Locate the cell with the specified text and output its [X, Y] center coordinate. 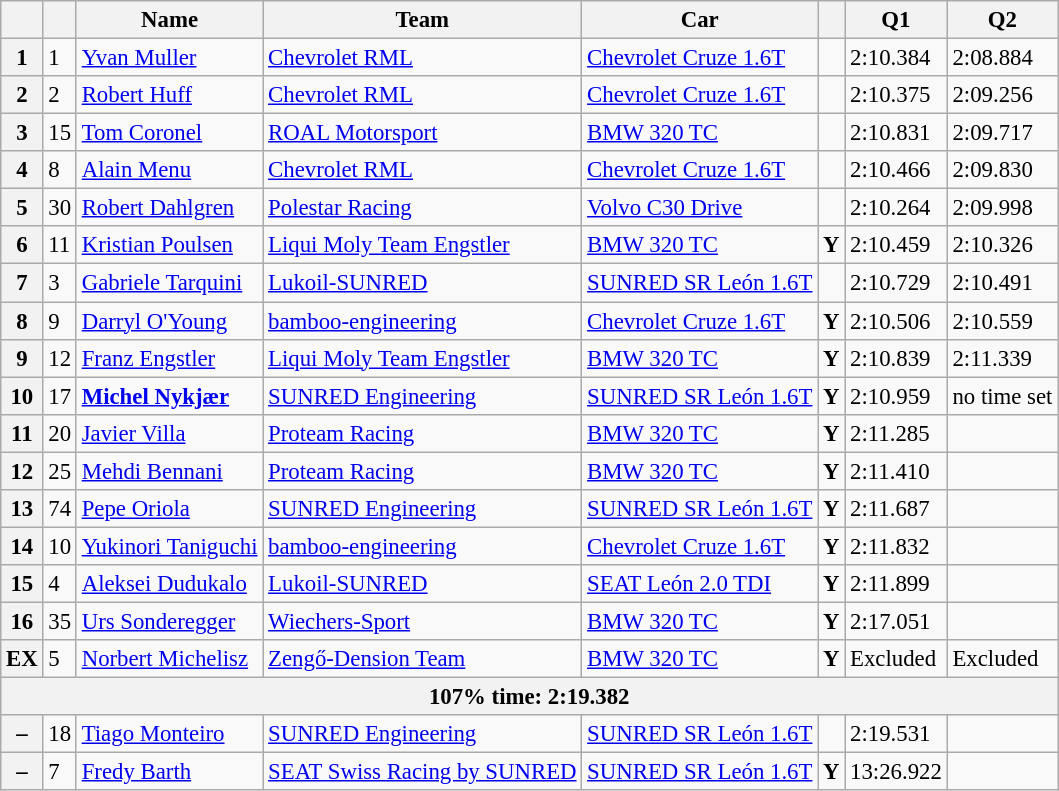
14 [22, 546]
Kristian Poulsen [169, 245]
2:10.831 [896, 133]
2:09.717 [1002, 133]
no time set [1002, 396]
Q1 [896, 20]
Yvan Muller [169, 58]
2:10.264 [896, 208]
SEAT León 2.0 TDI [700, 584]
18 [60, 734]
13:26.922 [896, 772]
Team [422, 20]
2:11.899 [896, 584]
2:08.884 [1002, 58]
20 [60, 433]
16 [22, 621]
Robert Huff [169, 95]
2:10.375 [896, 95]
Yukinori Taniguchi [169, 546]
Fredy Barth [169, 772]
35 [60, 621]
Car [700, 20]
2:11.410 [896, 471]
Volvo C30 Drive [700, 208]
17 [60, 396]
Zengő-Dension Team [422, 659]
2:10.466 [896, 170]
Name [169, 20]
2:10.729 [896, 283]
Franz Engstler [169, 358]
Tiago Monteiro [169, 734]
2:09.256 [1002, 95]
2:10.384 [896, 58]
Tom Coronel [169, 133]
2:10.491 [1002, 283]
13 [22, 509]
Mehdi Bennani [169, 471]
2:10.459 [896, 245]
2:11.832 [896, 546]
2:19.531 [896, 734]
107% time: 2:19.382 [530, 697]
Q2 [1002, 20]
2:10.326 [1002, 245]
2:10.559 [1002, 321]
6 [22, 245]
Robert Dahlgren [169, 208]
Alain Menu [169, 170]
Urs Sonderegger [169, 621]
2:10.839 [896, 358]
Pepe Oriola [169, 509]
2:17.051 [896, 621]
25 [60, 471]
2:09.830 [1002, 170]
Polestar Racing [422, 208]
EX [22, 659]
2:09.998 [1002, 208]
2:11.285 [896, 433]
Aleksei Dudukalo [169, 584]
2:11.687 [896, 509]
2:10.959 [896, 396]
Norbert Michelisz [169, 659]
Michel Nykjær [169, 396]
SEAT Swiss Racing by SUNRED [422, 772]
Gabriele Tarquini [169, 283]
2:10.506 [896, 321]
2:11.339 [1002, 358]
ROAL Motorsport [422, 133]
Wiechers-Sport [422, 621]
Darryl O'Young [169, 321]
74 [60, 509]
Javier Villa [169, 433]
30 [60, 208]
